Find where the given text appears and provide that cell's center as [X, Y] coordinate. 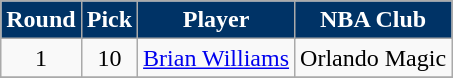
Brian Williams [216, 58]
Pick [109, 20]
Player [216, 20]
Orlando Magic [374, 58]
NBA Club [374, 20]
10 [109, 58]
Round [41, 20]
1 [41, 58]
